Find where the given text appears and provide that cell's center as (x, y) coordinate. 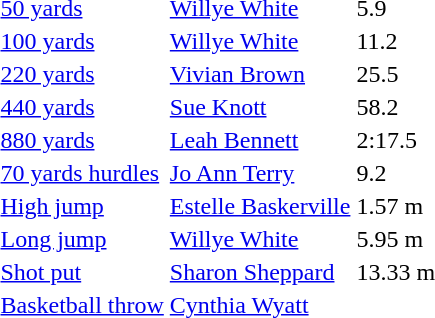
Jo Ann Terry (260, 173)
Sharon Sheppard (260, 272)
Vivian Brown (260, 74)
Leah Bennett (260, 140)
Sue Knott (260, 107)
Estelle Baskerville (260, 206)
